Identify which cell holds the provided text, then report its [x, y] central coordinate. 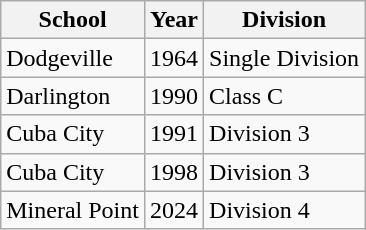
Darlington [73, 96]
Year [174, 20]
1964 [174, 58]
1998 [174, 172]
1990 [174, 96]
Single Division [284, 58]
Division 4 [284, 210]
Mineral Point [73, 210]
Class C [284, 96]
1991 [174, 134]
2024 [174, 210]
School [73, 20]
Dodgeville [73, 58]
Division [284, 20]
